Scan for the cell matching the given text and deliver its [x, y] coordinate at center. 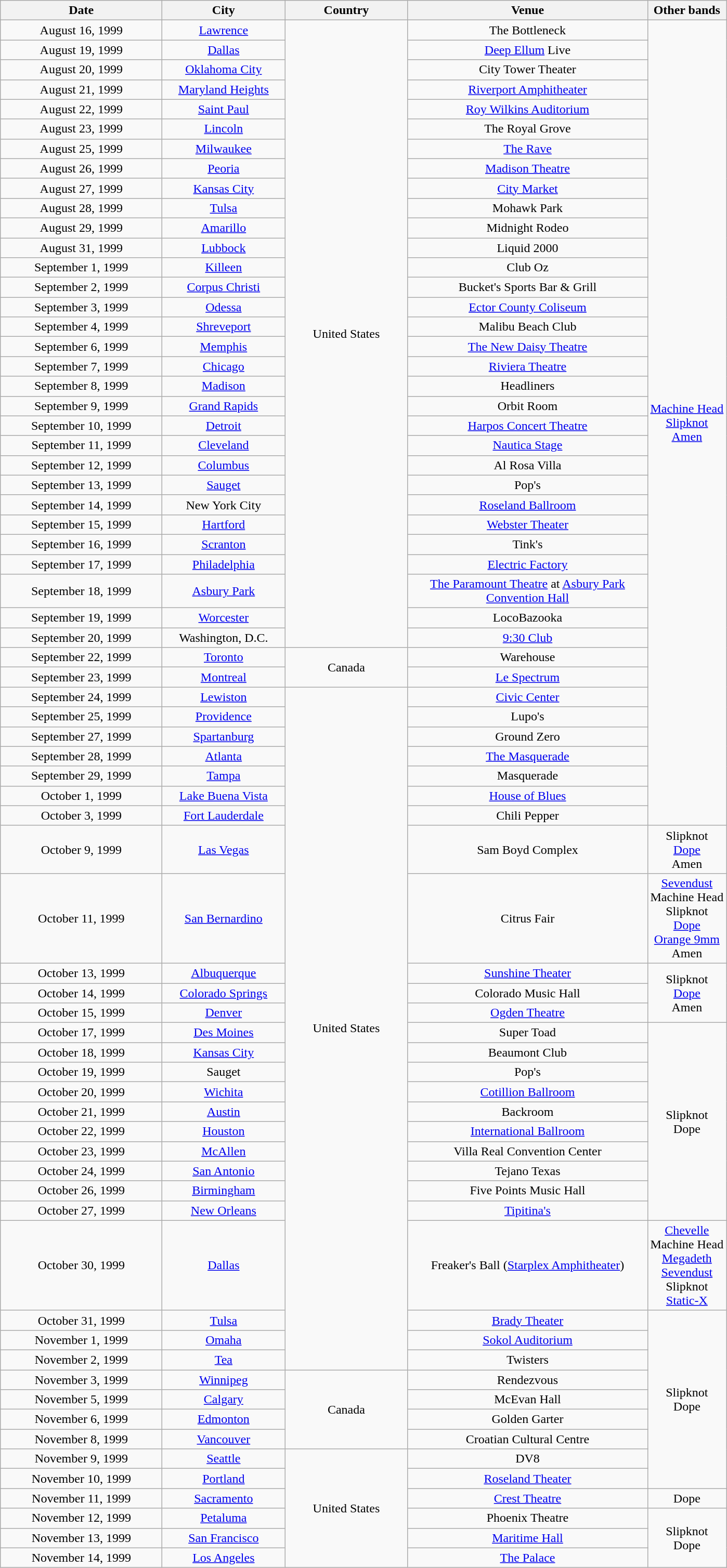
September 17, 1999 [81, 564]
October 31, 1999 [81, 1320]
Five Points Music Hall [527, 1191]
Hartford [224, 524]
Birmingham [224, 1191]
Citrus Fair [527, 918]
The Royal Grove [527, 129]
September 22, 1999 [81, 657]
City [224, 10]
Worcester [224, 618]
October 21, 1999 [81, 1112]
Phoenix Theatre [527, 1518]
Chili Pepper [527, 815]
Shreveport [224, 327]
Sacramento [224, 1498]
San Bernardino [224, 918]
Providence [224, 717]
Colorado Springs [224, 993]
August 19, 1999 [81, 50]
Seattle [224, 1459]
Dope [687, 1498]
San Antonio [224, 1171]
Sokol Auditorium [527, 1340]
Albuquerque [224, 973]
Des Moines [224, 1033]
Brady Theater [527, 1320]
October 11, 1999 [81, 918]
Ector County Coliseum [527, 307]
Club Oz [527, 268]
Machine HeadSlipknotAmen [687, 423]
The Bottleneck [527, 30]
Cotillion Ballroom [527, 1092]
Headliners [527, 386]
The Rave [527, 149]
October 23, 1999 [81, 1151]
Madison Theatre [527, 168]
Freaker's Ball (Starplex Amphitheater) [527, 1265]
September 23, 1999 [81, 677]
Detroit [224, 426]
The Paramount Theatre at Asbury Park Convention Hall [527, 591]
New York City [224, 505]
August 26, 1999 [81, 168]
Milwaukee [224, 149]
McAllen [224, 1151]
September 3, 1999 [81, 307]
Croatian Cultural Centre [527, 1439]
Portland [224, 1479]
Lupo's [527, 717]
November 1, 1999 [81, 1340]
October 20, 1999 [81, 1092]
International Ballroom [527, 1131]
Al Rosa Villa [527, 465]
November 13, 1999 [81, 1538]
City Market [527, 188]
September 1, 1999 [81, 268]
Chicago [224, 366]
October 14, 1999 [81, 993]
August 23, 1999 [81, 129]
Beaumont Club [527, 1052]
September 24, 1999 [81, 697]
September 27, 1999 [81, 736]
Tea [224, 1360]
Edmonton [224, 1419]
Electric Factory [527, 564]
Odessa [224, 307]
Atlanta [224, 756]
Mohawk Park [527, 208]
Washington, D.C. [224, 638]
November 6, 1999 [81, 1419]
September 10, 1999 [81, 426]
Lewiston [224, 697]
ChevelleMachine HeadMegadethSevendustSlipknotStatic-X [687, 1265]
Warehouse [527, 657]
Los Angeles [224, 1558]
Petaluma [224, 1518]
Venue [527, 10]
Tampa [224, 776]
Midnight Rodeo [527, 228]
Crest Theatre [527, 1498]
Colorado Music Hall [527, 993]
August 25, 1999 [81, 149]
September 7, 1999 [81, 366]
Lawrence [224, 30]
Roseland Ballroom [527, 505]
November 11, 1999 [81, 1498]
November 5, 1999 [81, 1400]
August 29, 1999 [81, 228]
September 9, 1999 [81, 406]
November 2, 1999 [81, 1360]
Amarillo [224, 228]
Killeen [224, 268]
Montreal [224, 677]
September 25, 1999 [81, 717]
Omaha [224, 1340]
Philadelphia [224, 564]
August 28, 1999 [81, 208]
LocoBazooka [527, 618]
Memphis [224, 347]
Orbit Room [527, 406]
Super Toad [527, 1033]
Rendezvous [527, 1380]
Lincoln [224, 129]
September 16, 1999 [81, 544]
Corpus Christi [224, 287]
August 22, 1999 [81, 109]
Cleveland [224, 445]
Lake Buena Vista [224, 796]
October 26, 1999 [81, 1191]
Webster Theater [527, 524]
September 2, 1999 [81, 287]
New Orleans [224, 1210]
Spartanburg [224, 736]
Harpos Concert Theatre [527, 426]
October 30, 1999 [81, 1265]
Twisters [527, 1360]
August 16, 1999 [81, 30]
Ground Zero [527, 736]
September 8, 1999 [81, 386]
October 27, 1999 [81, 1210]
Liquid 2000 [527, 248]
Bucket's Sports Bar & Grill [527, 287]
City Tower Theater [527, 70]
Saint Paul [224, 109]
September 13, 1999 [81, 485]
Columbus [224, 465]
Oklahoma City [224, 70]
SevendustMachine HeadSlipknotDopeOrange 9mmAmen [687, 918]
Maryland Heights [224, 89]
Backroom [527, 1112]
September 15, 1999 [81, 524]
August 31, 1999 [81, 248]
Civic Center [527, 697]
Austin [224, 1112]
September 11, 1999 [81, 445]
October 13, 1999 [81, 973]
Nautica Stage [527, 445]
Riviera Theatre [527, 366]
Tink's [527, 544]
Vancouver [224, 1439]
Sunshine Theater [527, 973]
October 9, 1999 [81, 849]
Tejano Texas [527, 1171]
Maritime Hall [527, 1538]
September 19, 1999 [81, 618]
Denver [224, 1013]
Malibu Beach Club [527, 327]
October 18, 1999 [81, 1052]
September 6, 1999 [81, 347]
Lubbock [224, 248]
Grand Rapids [224, 406]
Tipitina's [527, 1210]
September 4, 1999 [81, 327]
September 18, 1999 [81, 591]
September 12, 1999 [81, 465]
Fort Lauderdale [224, 815]
Las Vegas [224, 849]
September 29, 1999 [81, 776]
San Francisco [224, 1538]
Golden Garter [527, 1419]
Riverport Amphitheater [527, 89]
October 17, 1999 [81, 1033]
Roseland Theater [527, 1479]
House of Blues [527, 796]
September 28, 1999 [81, 756]
October 22, 1999 [81, 1131]
Scranton [224, 544]
9:30 Club [527, 638]
Calgary [224, 1400]
September 14, 1999 [81, 505]
November 10, 1999 [81, 1479]
Le Spectrum [527, 677]
August 21, 1999 [81, 89]
Wichita [224, 1092]
Asbury Park [224, 591]
Masquerade [527, 776]
Houston [224, 1131]
August 20, 1999 [81, 70]
October 1, 1999 [81, 796]
November 14, 1999 [81, 1558]
September 20, 1999 [81, 638]
November 8, 1999 [81, 1439]
Sam Boyd Complex [527, 849]
Winnipeg [224, 1380]
October 24, 1999 [81, 1171]
Deep Ellum Live [527, 50]
Other bands [687, 10]
November 3, 1999 [81, 1380]
The Palace [527, 1558]
October 19, 1999 [81, 1072]
The Masquerade [527, 756]
Date [81, 10]
Country [346, 10]
Villa Real Convention Center [527, 1151]
October 15, 1999 [81, 1013]
Peoria [224, 168]
November 9, 1999 [81, 1459]
McEvan Hall [527, 1400]
Roy Wilkins Auditorium [527, 109]
October 3, 1999 [81, 815]
Toronto [224, 657]
DV8 [527, 1459]
The New Daisy Theatre [527, 347]
November 12, 1999 [81, 1518]
August 27, 1999 [81, 188]
Ogden Theatre [527, 1013]
Madison [224, 386]
